Extract the (x, y) coordinate from the center of the cell holding the provided text.  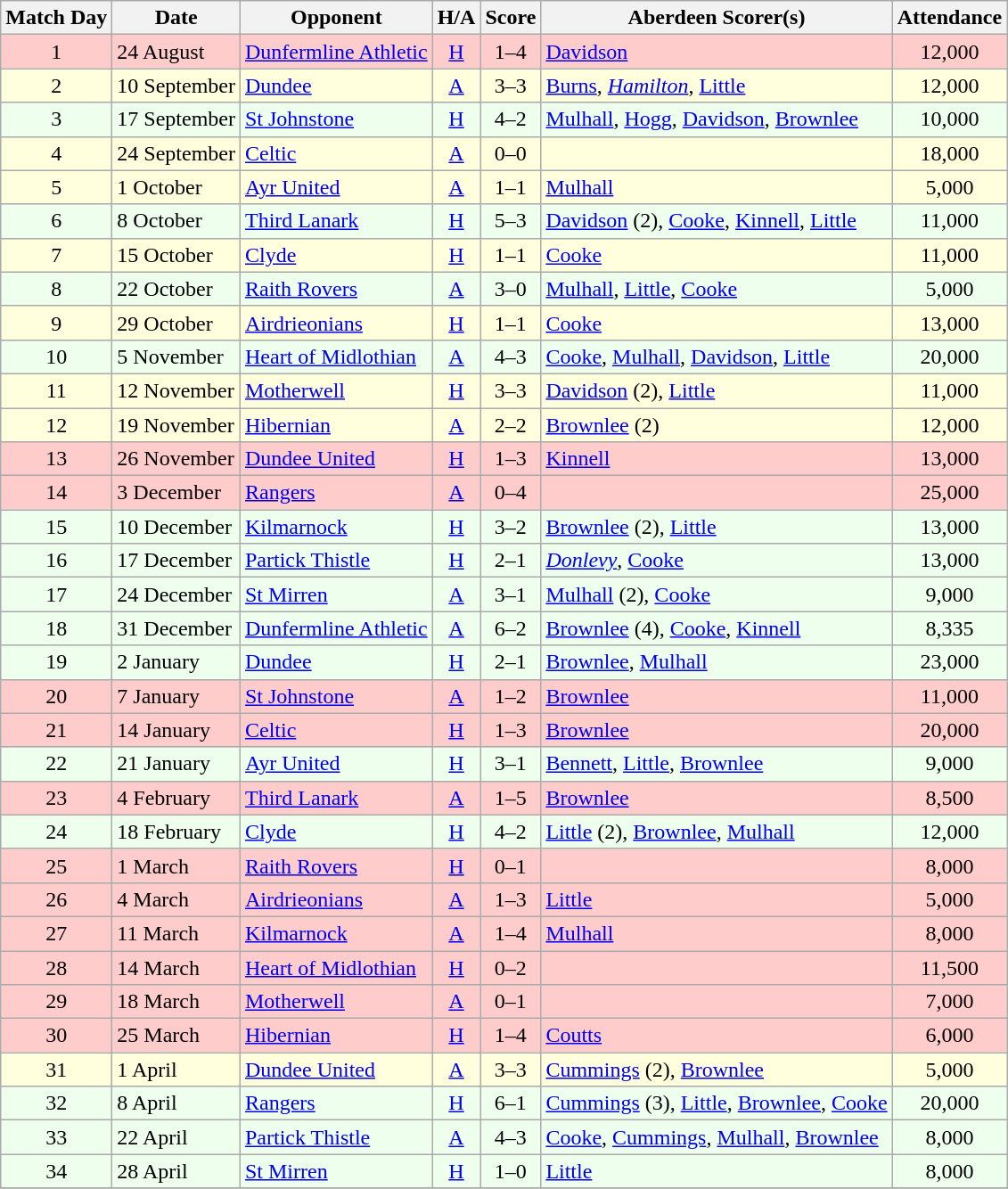
10 September (176, 86)
24 December (176, 594)
10 (57, 357)
Davidson (717, 52)
16 (57, 561)
31 (57, 1070)
18 February (176, 832)
14 January (176, 730)
19 November (176, 425)
1 April (176, 1070)
13 (57, 459)
11 March (176, 933)
1–0 (511, 1171)
5 (57, 187)
25 (57, 865)
4 (57, 153)
Coutts (717, 1036)
33 (57, 1137)
6–2 (511, 628)
30 (57, 1036)
18,000 (949, 153)
22 April (176, 1137)
Opponent (336, 18)
17 December (176, 561)
0–4 (511, 493)
Cummings (3), Little, Brownlee, Cooke (717, 1103)
18 March (176, 1002)
14 March (176, 967)
21 (57, 730)
Brownlee (2) (717, 425)
Davidson (2), Little (717, 390)
4 March (176, 899)
17 September (176, 119)
9 (57, 323)
15 October (176, 255)
29 (57, 1002)
Attendance (949, 18)
15 (57, 527)
8 April (176, 1103)
11 (57, 390)
2 January (176, 662)
23 (57, 798)
26 November (176, 459)
23,000 (949, 662)
Date (176, 18)
29 October (176, 323)
1 March (176, 865)
0–2 (511, 967)
8 October (176, 221)
6 (57, 221)
28 April (176, 1171)
Mulhall, Hogg, Davidson, Brownlee (717, 119)
3–2 (511, 527)
H/A (456, 18)
2 (57, 86)
5–3 (511, 221)
24 August (176, 52)
12 November (176, 390)
Brownlee (2), Little (717, 527)
24 September (176, 153)
8 (57, 289)
18 (57, 628)
22 (57, 764)
6–1 (511, 1103)
11,500 (949, 967)
Bennett, Little, Brownlee (717, 764)
1–5 (511, 798)
3–0 (511, 289)
8,500 (949, 798)
Aberdeen Scorer(s) (717, 18)
21 January (176, 764)
26 (57, 899)
31 December (176, 628)
24 (57, 832)
25,000 (949, 493)
Cummings (2), Brownlee (717, 1070)
Match Day (57, 18)
Little (2), Brownlee, Mulhall (717, 832)
10,000 (949, 119)
1–2 (511, 696)
Burns, Hamilton, Little (717, 86)
Cooke, Mulhall, Davidson, Little (717, 357)
28 (57, 967)
17 (57, 594)
20 (57, 696)
8,335 (949, 628)
0–0 (511, 153)
Kinnell (717, 459)
27 (57, 933)
7 (57, 255)
19 (57, 662)
3 December (176, 493)
Brownlee (4), Cooke, Kinnell (717, 628)
Mulhall, Little, Cooke (717, 289)
12 (57, 425)
5 November (176, 357)
Brownlee, Mulhall (717, 662)
14 (57, 493)
4 February (176, 798)
1 (57, 52)
Davidson (2), Cooke, Kinnell, Little (717, 221)
2–2 (511, 425)
Cooke, Cummings, Mulhall, Brownlee (717, 1137)
34 (57, 1171)
10 December (176, 527)
7,000 (949, 1002)
32 (57, 1103)
25 March (176, 1036)
22 October (176, 289)
Score (511, 18)
3 (57, 119)
Mulhall (2), Cooke (717, 594)
7 January (176, 696)
Donlevy, Cooke (717, 561)
6,000 (949, 1036)
1 October (176, 187)
